Determine the (x, y) coordinate at the center of the cell enclosing the given text.  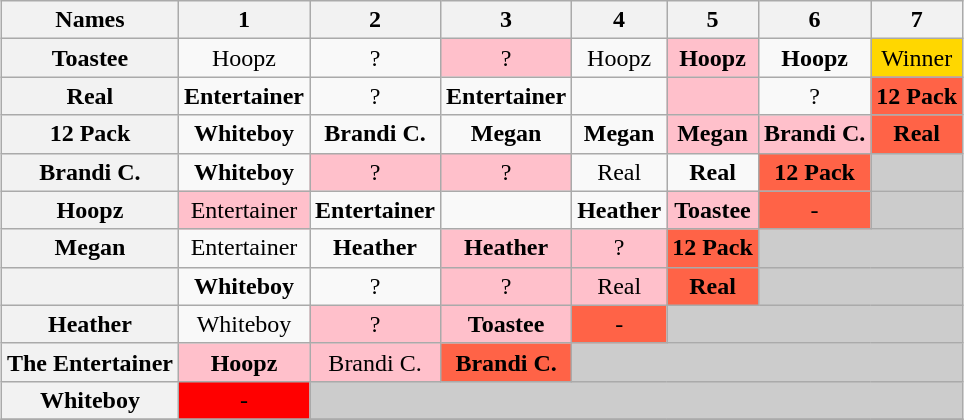
2 (376, 20)
6 (814, 20)
3 (506, 20)
5 (713, 20)
The Entertainer (90, 362)
Winner (917, 58)
1 (244, 20)
4 (620, 20)
Names (90, 20)
7 (917, 20)
